Identify which cell holds the provided text, then report its (X, Y) central coordinate. 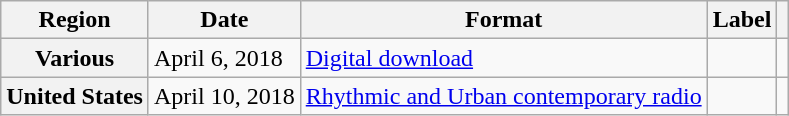
United States (75, 96)
Format (504, 20)
April 6, 2018 (224, 58)
April 10, 2018 (224, 96)
Label (742, 20)
Rhythmic and Urban contemporary radio (504, 96)
Various (75, 58)
Digital download (504, 58)
Date (224, 20)
Region (75, 20)
